Extract the [x, y] coordinate from the center of the cell holding the provided text.  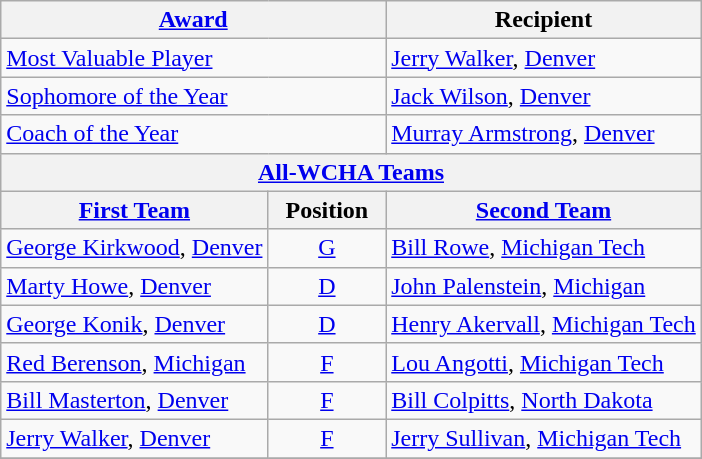
Lou Angotti, Michigan Tech [544, 362]
George Konik, Denver [134, 324]
Bill Masterton, Denver [134, 400]
Award [194, 20]
All-WCHA Teams [351, 172]
First Team [134, 210]
Bill Colpitts, North Dakota [544, 400]
G [327, 248]
Red Berenson, Michigan [134, 362]
Jerry Sullivan, Michigan Tech [544, 438]
Position [327, 210]
John Palenstein, Michigan [544, 286]
Henry Akervall, Michigan Tech [544, 324]
Recipient [544, 20]
Bill Rowe, Michigan Tech [544, 248]
Jack Wilson, Denver [544, 96]
George Kirkwood, Denver [134, 248]
Most Valuable Player [194, 58]
Coach of the Year [194, 134]
Murray Armstrong, Denver [544, 134]
Sophomore of the Year [194, 96]
Marty Howe, Denver [134, 286]
Second Team [544, 210]
